Output the [x, y] coordinate of the center of the cell containing the given text.  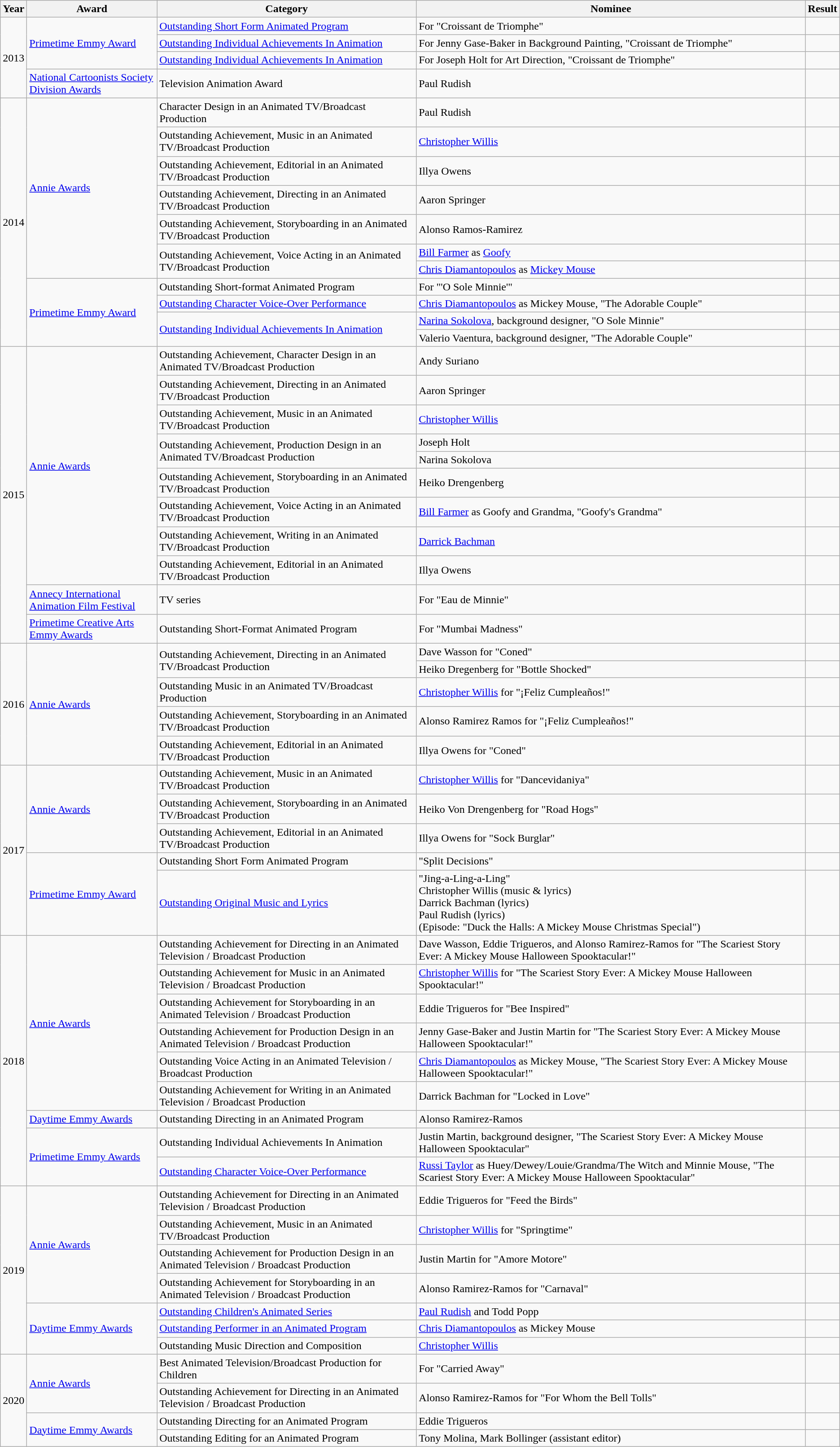
Outstanding Voice Acting in an Animated Television / Broadcast Production [287, 1066]
Bill Farmer as Goofy [611, 252]
For "'O Sole Minnie'" [611, 287]
Outstanding Music Direction and Composition [287, 1346]
Outstanding Directing for an Animated Program [287, 1421]
Narina Sokolova, background designer, "O Sole Minnie" [611, 321]
For "Carried Away" [611, 1369]
2016 [13, 704]
Alonso Ramirez-Ramos for "Carnaval" [611, 1288]
Darrick Bachman [611, 541]
Tony Molina, Mark Bollinger (assistant editor) [611, 1438]
Christopher Willis for "Springtime" [611, 1230]
Christopher Willis for "¡Feliz Cumpleaños!" [611, 692]
Character Design in an Animated TV/Broadcast Production [287, 112]
Year [13, 9]
2019 [13, 1270]
2018 [13, 1061]
Annecy International Animation Film Festival [92, 600]
Outstanding Short-format Animated Program [287, 287]
For "Croissant de Triomphe" [611, 26]
Heiko Dregenberg for "Bottle Shocked" [611, 669]
Russi Taylor as Huey/Dewey/Louie/Grandma/The Witch and Minnie Mouse, "The Scariest Story Ever: A Mickey Mouse Halloween Spooktacular" [611, 1171]
Outstanding Performer in an Animated Program [287, 1329]
Paul Rudish and Todd Popp [611, 1311]
Category [287, 9]
2015 [13, 495]
"Split Decisions" [611, 861]
Outstanding Music in an Animated TV/Broadcast Production [287, 692]
Eddie Trigueros [611, 1421]
Primetime Emmy Awards [92, 1157]
Valerio Vaentura, background designer, "The Adorable Couple" [611, 338]
Heiko Drengenberg [611, 483]
Outstanding Achievement for Writing in an Animated Television / Broadcast Production [287, 1096]
For Joseph Holt for Art Direction, "Croissant de Triomphe" [611, 60]
Dave Wasson, Eddie Trigueros, and Alonso Ramirez-Ramos for "The Scariest Story Ever: A Mickey Mouse Halloween Spooktacular!" [611, 950]
Result [822, 9]
Best Animated Television/Broadcast Production for Children [287, 1369]
Justin Martin for "Amore Motore" [611, 1259]
2013 [13, 57]
Bill Farmer as Goofy and Grandma, "Goofy's Grandma" [611, 512]
For "Eau de Minnie" [611, 600]
Jenny Gase-Baker and Justin Martin for "The Scariest Story Ever: A Mickey Mouse Halloween Spooktacular!" [611, 1038]
TV series [287, 600]
Andy Suriano [611, 361]
Alonso Ramirez-Ramos [611, 1119]
Outstanding Original Music and Lyrics [287, 903]
Primetime Creative Arts Emmy Awards [92, 628]
Award [92, 9]
Darrick Bachman for "Locked in Love" [611, 1096]
2017 [13, 850]
2014 [13, 222]
National Cartoonists Society Division Awards [92, 83]
Dave Wasson for "Coned" [611, 652]
Outstanding Achievement, Production Design in an Animated TV/Broadcast Production [287, 451]
For Jenny Gase-Baker in Background Painting, "Croissant de Triomphe" [611, 43]
Chris Diamantopoulos as Mickey Mouse, "The Scariest Story Ever: A Mickey Mouse Halloween Spooktacular!" [611, 1066]
Joseph Holt [611, 443]
Eddie Trigueros for "Bee Inspired" [611, 1008]
Outstanding Short-Format Animated Program [287, 628]
Alonso Ramirez Ramos for "¡Feliz Cumpleaños!" [611, 722]
Christopher Willis for "The Scariest Story Ever: A Mickey Mouse Halloween Spooktacular!" [611, 979]
Nominee [611, 9]
Outstanding Achievement, Character Design in an Animated TV/Broadcast Production [287, 361]
Outstanding Achievement for Music in an Animated Television / Broadcast Production [287, 979]
Alonso Ramos-Ramirez [611, 229]
Television Animation Award [287, 83]
Illya Owens for "Sock Burglar" [611, 838]
Chris Diamantopoulos as Mickey Mouse, "The Adorable Couple" [611, 304]
For "Mumbai Madness" [611, 628]
Outstanding Achievement, Writing in an Animated TV/Broadcast Production [287, 541]
Illya Owens for "Coned" [611, 750]
Alonso Ramirez-Ramos for "For Whom the Bell Tolls" [611, 1398]
Christopher Willis for "Dancevidaniya" [611, 780]
Outstanding Editing for an Animated Program [287, 1438]
Justin Martin, background designer, "The Scariest Story Ever: A Mickey Mouse Halloween Spooktacular" [611, 1142]
Eddie Trigueros for "Feed the Birds" [611, 1201]
Outstanding Directing in an Animated Program [287, 1119]
Outstanding Children's Animated Series [287, 1311]
Heiko Von Drengenberg for "Road Hogs" [611, 809]
2020 [13, 1400]
Narina Sokolova [611, 460]
